Provide the (X, Y) coordinate of the cell's center where the given text is located.  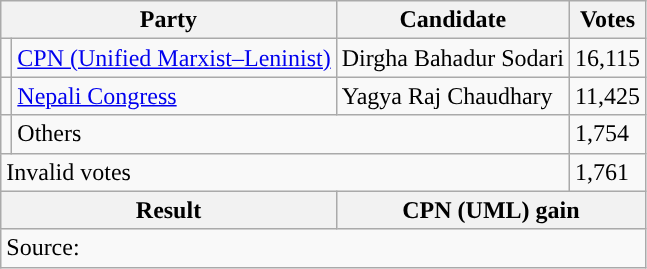
11,425 (607, 96)
Party (168, 20)
CPN (Unified Marxist–Leninist) (174, 58)
CPN (UML) gain (490, 210)
Votes (607, 20)
1,761 (607, 172)
Candidate (452, 20)
Source: (324, 248)
Result (168, 210)
Others (291, 134)
Invalid votes (286, 172)
Dirgha Bahadur Sodari (452, 58)
1,754 (607, 134)
Yagya Raj Chaudhary (452, 96)
16,115 (607, 58)
Nepali Congress (174, 96)
